Locate the cell with the specified text and output its [X, Y] center coordinate. 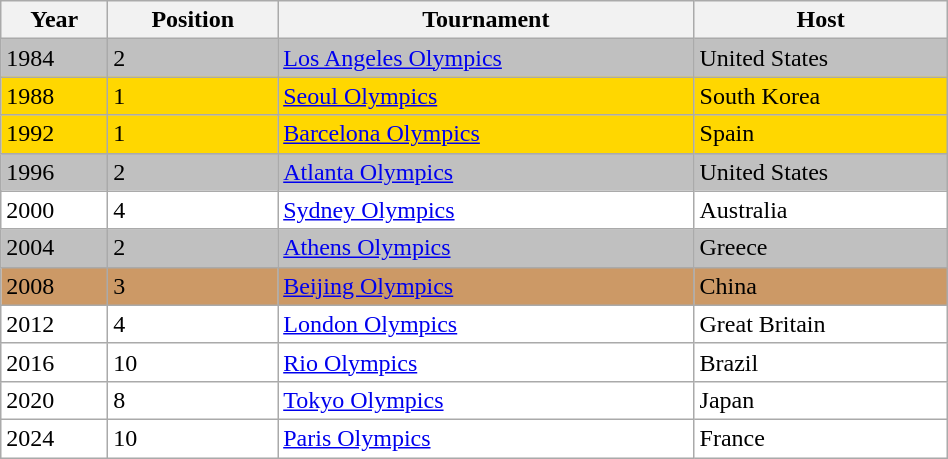
Greece [820, 248]
Japan [820, 400]
Spain [820, 134]
Paris Olympics [486, 438]
Host [820, 20]
2000 [54, 210]
Year [54, 20]
Tournament [486, 20]
2008 [54, 286]
Beijing Olympics [486, 286]
Brazil [820, 362]
China [820, 286]
Great Britain [820, 324]
1992 [54, 134]
Barcelona Olympics [486, 134]
2020 [54, 400]
1996 [54, 172]
Los Angeles Olympics [486, 58]
Seoul Olympics [486, 96]
Athens Olympics [486, 248]
London Olympics [486, 324]
Sydney Olympics [486, 210]
Position [193, 20]
2012 [54, 324]
8 [193, 400]
3 [193, 286]
2016 [54, 362]
1984 [54, 58]
2004 [54, 248]
1988 [54, 96]
Tokyo Olympics [486, 400]
Rio Olympics [486, 362]
2024 [54, 438]
Atlanta Olympics [486, 172]
Australia [820, 210]
France [820, 438]
South Korea [820, 96]
